Search for the cell housing the specified text and yield its [X, Y] center coordinate. 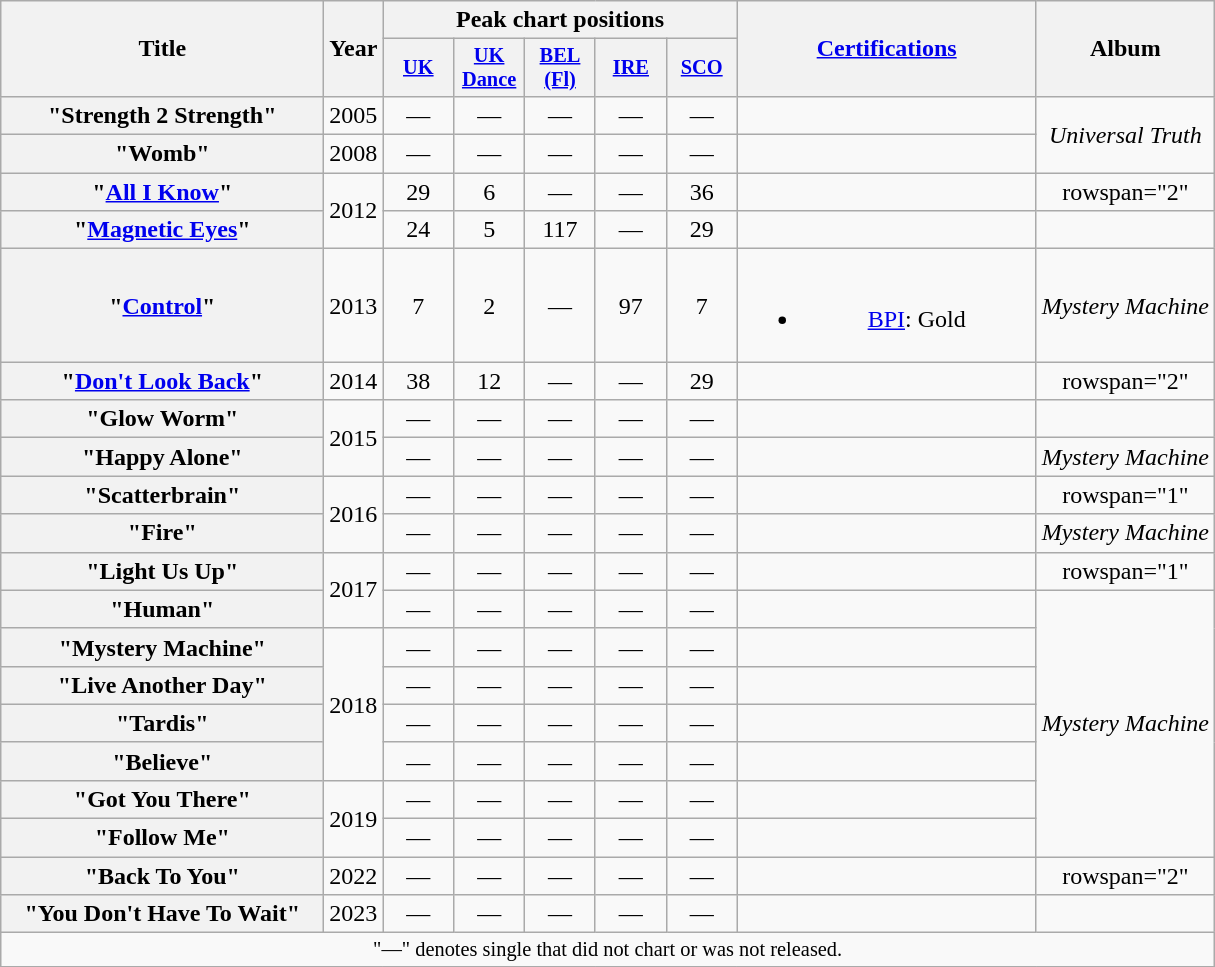
2012 [354, 211]
2018 [354, 704]
"Human" [162, 609]
"Scatterbrain" [162, 495]
97 [630, 306]
Peak chart positions [560, 20]
"Light Us Up" [162, 571]
UKDance [490, 68]
"Follow Me" [162, 838]
2016 [354, 514]
"Back To You" [162, 876]
"Got You There" [162, 799]
"Strength 2 Strength" [162, 115]
"Womb" [162, 154]
"Happy Alone" [162, 457]
2 [490, 306]
BEL(Fl) [560, 68]
BPI: Gold [886, 306]
Album [1125, 49]
38 [418, 381]
IRE [630, 68]
"You Don't Have To Wait" [162, 914]
2015 [354, 438]
"Fire" [162, 533]
Title [162, 49]
12 [490, 381]
"Glow Worm" [162, 419]
Universal Truth [1125, 134]
24 [418, 230]
"Don't Look Back" [162, 381]
2008 [354, 154]
5 [490, 230]
Certifications [886, 49]
SCO [702, 68]
"Tardis" [162, 723]
2023 [354, 914]
117 [560, 230]
"Magnetic Eyes" [162, 230]
2017 [354, 590]
36 [702, 192]
"Control" [162, 306]
UK [418, 68]
2022 [354, 876]
2005 [354, 115]
2019 [354, 818]
2013 [354, 306]
"Mystery Machine" [162, 647]
"Live Another Day" [162, 685]
"—" denotes single that did not chart or was not released. [608, 950]
"Believe" [162, 761]
Year [354, 49]
2014 [354, 381]
6 [490, 192]
"All I Know" [162, 192]
